Output the (X, Y) coordinate of the center of the cell containing the given text.  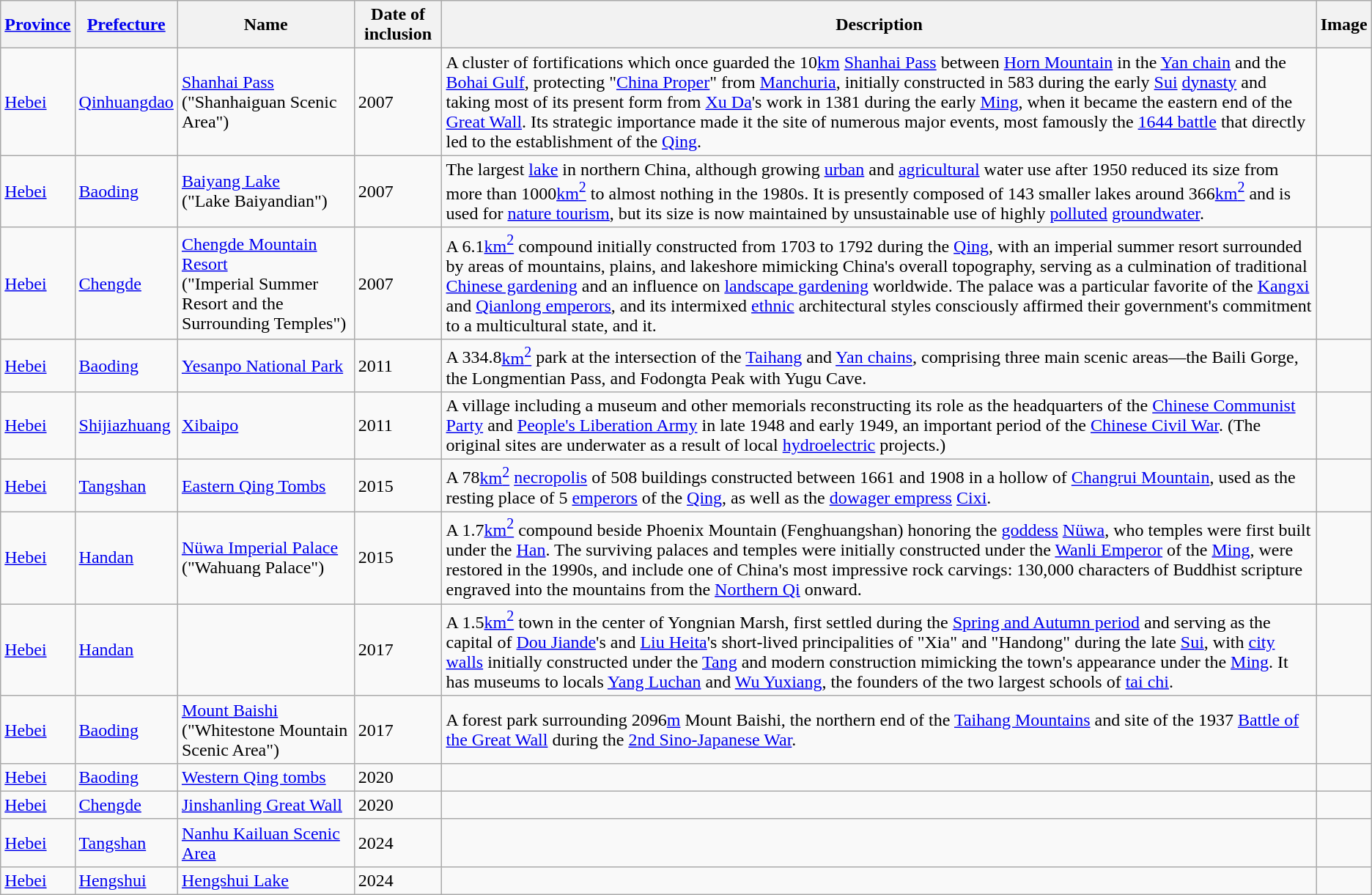
Yesanpo National Park (265, 366)
Image (1344, 25)
Qinhuangdao (126, 102)
Hengshui (126, 881)
Prefecture (126, 25)
Mount Baishi("Whitestone Mountain Scenic Area") (265, 729)
Chengde Mountain Resort("Imperial Summer Resort and the Surrounding Temples") (265, 283)
Nüwa Imperial Palace("Wahuang Palace") (265, 558)
Eastern Qing Tombs (265, 486)
Shijiazhuang (126, 426)
Baiyang Lake("Lake Baiyandian") (265, 192)
Date of inclusion (398, 25)
Shanhai Pass("Shanhaiguan Scenic Area") (265, 102)
Jinshanling Great Wall (265, 805)
Name (265, 25)
Province (38, 25)
Xibaipo (265, 426)
Description (879, 25)
Western Qing tombs (265, 777)
Hengshui Lake (265, 881)
Nanhu Kailuan Scenic Area (265, 843)
